Provide the (X, Y) coordinate of the cell's center where the given text is located.  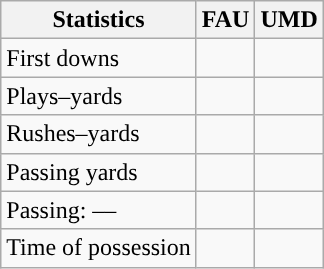
Rushes–yards (99, 134)
First downs (99, 58)
Passing: –– (99, 210)
Passing yards (99, 172)
Time of possession (99, 248)
UMD (289, 20)
Plays–yards (99, 96)
FAU (226, 20)
Statistics (99, 20)
